Determine the (x, y) coordinate at the center of the cell enclosing the given text.  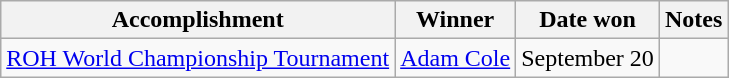
September 20 (588, 58)
ROH World Championship Tournament (198, 58)
Winner (456, 20)
Date won (588, 20)
Notes (693, 20)
Accomplishment (198, 20)
Adam Cole (456, 58)
